Extract the [X, Y] coordinate from the center of the cell holding the provided text.  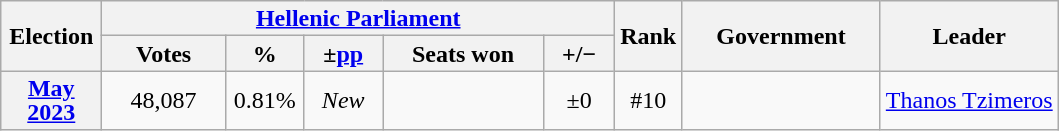
+/− [580, 54]
May 2023 [52, 100]
Votes [164, 54]
New [344, 100]
Leader [969, 36]
48,087 [164, 100]
0.81% [264, 100]
Seats won [462, 54]
Hellenic Parliament [358, 18]
±0 [580, 100]
Election [52, 36]
#10 [648, 100]
Rank [648, 36]
Government [782, 36]
±pp [344, 54]
% [264, 54]
Thanos Tzimeros [969, 100]
